Detect which cell encompasses the target text, then output its [x, y] center coordinate. 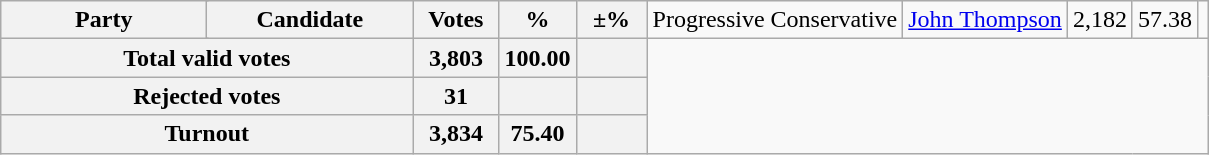
75.40 [538, 134]
Party [104, 20]
Votes [456, 20]
Rejected votes [207, 96]
±% [612, 20]
31 [456, 96]
John Thompson [986, 20]
3,803 [456, 58]
% [538, 20]
Total valid votes [207, 58]
Progressive Conservative [775, 20]
57.38 [1164, 20]
3,834 [456, 134]
Candidate [310, 20]
Turnout [207, 134]
2,182 [1100, 20]
100.00 [538, 58]
